Extract the [x, y] coordinate from the center of the cell holding the provided text.  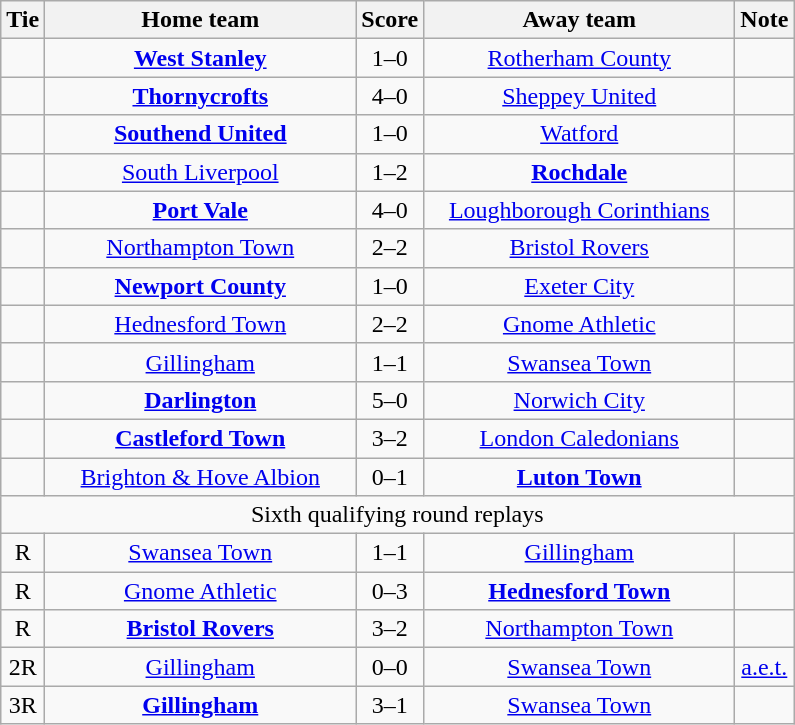
5–0 [390, 400]
3R [23, 705]
Watford [580, 134]
1–2 [390, 172]
Score [390, 20]
2R [23, 667]
Away team [580, 20]
Luton Town [580, 477]
London Caledonians [580, 438]
Home team [200, 20]
Exeter City [580, 286]
Note [764, 20]
South Liverpool [200, 172]
Sheppey United [580, 96]
Brighton & Hove Albion [200, 477]
Loughborough Corinthians [580, 210]
Rotherham County [580, 58]
Darlington [200, 400]
Castleford Town [200, 438]
Newport County [200, 286]
Port Vale [200, 210]
Norwich City [580, 400]
Southend United [200, 134]
3–1 [390, 705]
Tie [23, 20]
Thornycrofts [200, 96]
0–0 [390, 667]
Sixth qualifying round replays [398, 515]
West Stanley [200, 58]
a.e.t. [764, 667]
Rochdale [580, 172]
0–1 [390, 477]
0–3 [390, 591]
